Identify which cell holds the provided text, then report its (x, y) central coordinate. 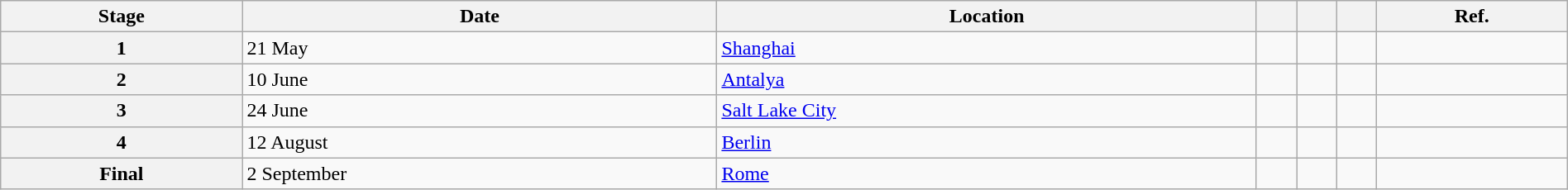
10 June (480, 79)
Salt Lake City (987, 111)
2 September (480, 173)
12 August (480, 142)
Berlin (987, 142)
3 (122, 111)
1 (122, 48)
4 (122, 142)
Rome (987, 173)
21 May (480, 48)
Date (480, 17)
Location (987, 17)
Final (122, 173)
Shanghai (987, 48)
Antalya (987, 79)
Ref. (1472, 17)
24 June (480, 111)
Stage (122, 17)
2 (122, 79)
